Provide the (X, Y) coordinate of the cell's center where the given text is located.  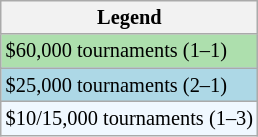
$10/15,000 tournaments (1–3) (130, 118)
$60,000 tournaments (1–1) (130, 51)
Legend (130, 17)
$25,000 tournaments (2–1) (130, 85)
